Detect which cell encompasses the target text, then output its (X, Y) center coordinate. 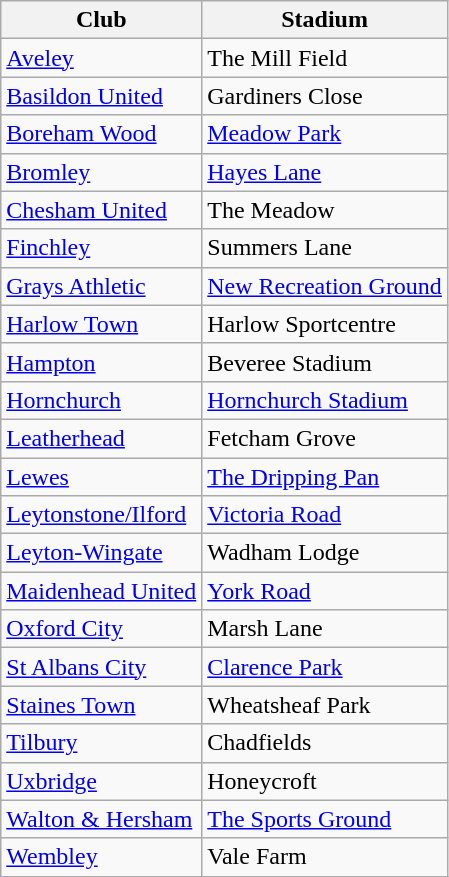
Uxbridge (102, 781)
Maidenhead United (102, 591)
Honeycroft (325, 781)
Hornchurch Stadium (325, 400)
Tilbury (102, 743)
Hornchurch (102, 400)
New Recreation Ground (325, 286)
Hampton (102, 362)
Staines Town (102, 705)
Bromley (102, 172)
York Road (325, 591)
Basildon United (102, 96)
Harlow Sportcentre (325, 324)
The Dripping Pan (325, 477)
Summers Lane (325, 248)
Finchley (102, 248)
Wheatsheaf Park (325, 705)
Lewes (102, 477)
Hayes Lane (325, 172)
Wadham Lodge (325, 553)
Beveree Stadium (325, 362)
Oxford City (102, 629)
Club (102, 20)
Gardiners Close (325, 96)
Wembley (102, 857)
Fetcham Grove (325, 438)
Marsh Lane (325, 629)
Leyton-Wingate (102, 553)
Leytonstone/Ilford (102, 515)
Chadfields (325, 743)
Boreham Wood (102, 134)
Clarence Park (325, 667)
Grays Athletic (102, 286)
Harlow Town (102, 324)
The Meadow (325, 210)
Vale Farm (325, 857)
Aveley (102, 58)
Chesham United (102, 210)
St Albans City (102, 667)
Leatherhead (102, 438)
Victoria Road (325, 515)
Meadow Park (325, 134)
Walton & Hersham (102, 819)
Stadium (325, 20)
The Mill Field (325, 58)
The Sports Ground (325, 819)
